Return the (x, y) coordinate for the center point of the cell that contains the specified text.  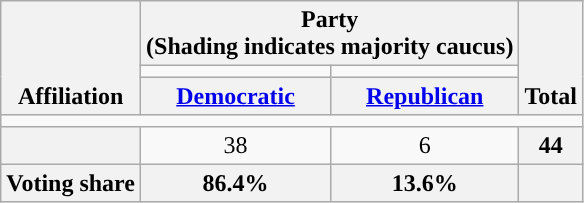
44 (551, 145)
Republican (425, 96)
Total (551, 58)
Affiliation (71, 58)
Party (Shading indicates majority caucus) (330, 34)
Voting share (71, 183)
38 (236, 145)
6 (425, 145)
13.6% (425, 183)
Democratic (236, 96)
86.4% (236, 183)
